Provide the (x, y) coordinate of the cell's center where the given text is located.  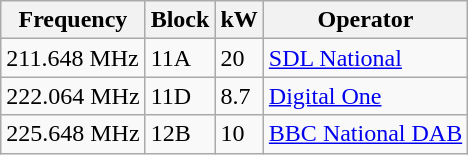
SDL National (365, 58)
Block (180, 20)
BBC National DAB (365, 134)
11A (180, 58)
8.7 (239, 96)
10 (239, 134)
Operator (365, 20)
Frequency (73, 20)
11D (180, 96)
211.648 MHz (73, 58)
Digital One (365, 96)
kW (239, 20)
225.648 MHz (73, 134)
20 (239, 58)
12B (180, 134)
222.064 MHz (73, 96)
